Output the (x, y) coordinate of the center of the cell containing the given text.  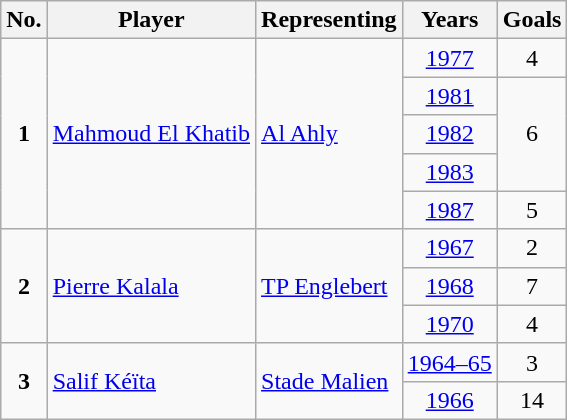
5 (532, 210)
Player (151, 20)
TP Englebert (330, 286)
1987 (450, 210)
Goals (532, 20)
Pierre Kalala (151, 286)
Mahmoud El Khatib (151, 134)
1967 (450, 248)
Representing (330, 20)
No. (24, 20)
14 (532, 400)
1983 (450, 172)
Stade Malien (330, 381)
1 (24, 134)
1981 (450, 96)
Years (450, 20)
6 (532, 134)
1977 (450, 58)
Al Ahly (330, 134)
Salif Kéïta (151, 381)
1964–65 (450, 362)
1970 (450, 324)
1968 (450, 286)
1982 (450, 134)
7 (532, 286)
1966 (450, 400)
